Search for the cell housing the specified text and yield its (X, Y) center coordinate. 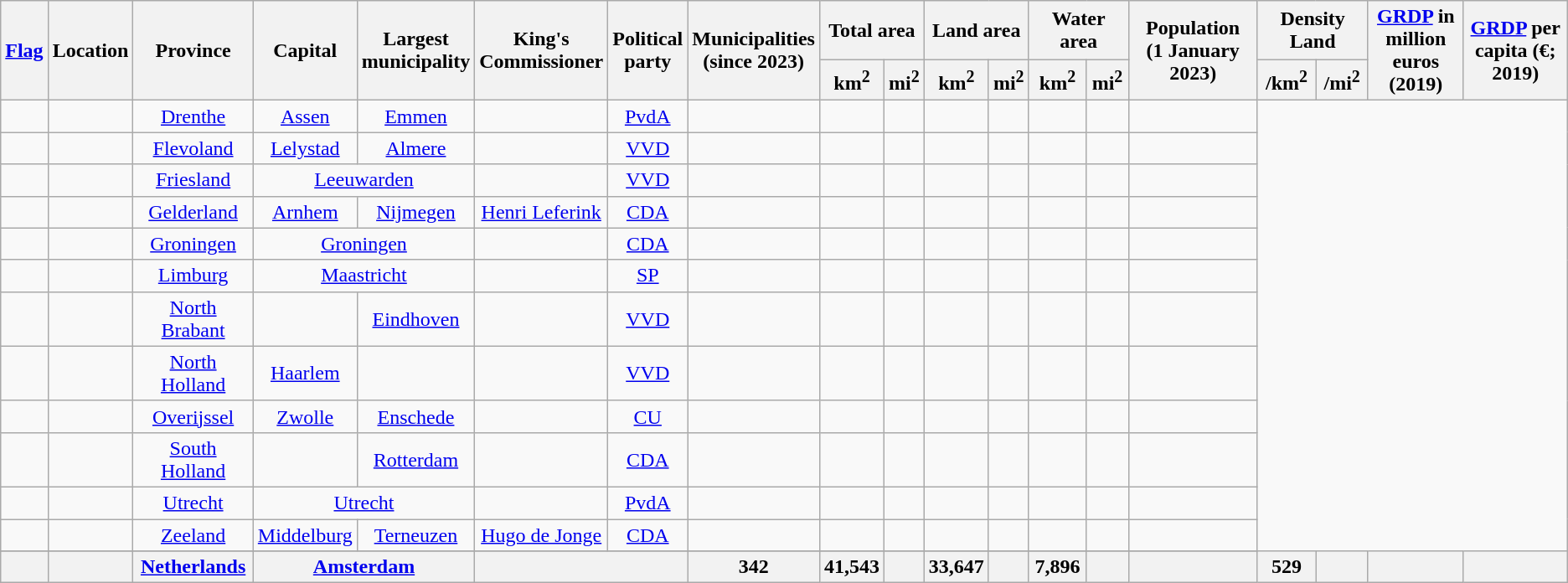
GRDP inmillion euros(2019) (1416, 50)
342 (754, 567)
529 (1287, 567)
Leeuwarden (364, 180)
Gelderland (193, 212)
Lelystad (305, 148)
Density Land (1313, 30)
Population (1 January 2023) (1193, 50)
Location (90, 50)
Water area (1079, 30)
SP (648, 276)
King'sCommissioner (541, 50)
Total area (871, 30)
Enschede (415, 416)
/mi2 (1342, 80)
Netherlands (193, 567)
Flag (24, 50)
Haarlem (305, 374)
North Holland (193, 374)
Drenthe (193, 116)
Hugo de Jonge (541, 535)
Flevoland (193, 148)
Province (193, 50)
33,647 (957, 567)
/km2 (1287, 80)
Emmen (415, 116)
Friesland (193, 180)
North Brabant (193, 318)
GRDP percapita (€; 2019) (1515, 50)
Nijmegen (415, 212)
Limburg (193, 276)
7,896 (1057, 567)
Assen (305, 116)
South Holland (193, 459)
Largestmunicipality (415, 50)
Arnhem (305, 212)
Eindhoven (415, 318)
Zwolle (305, 416)
Politicalparty (648, 50)
CU (648, 416)
Zeeland (193, 535)
Henri Leferink (541, 212)
Amsterdam (364, 567)
Terneuzen (415, 535)
Middelburg (305, 535)
Rotterdam (415, 459)
Overijssel (193, 416)
Almere (415, 148)
Land area (977, 30)
Maastricht (364, 276)
Capital (305, 50)
Municipalities (since 2023) (754, 50)
41,543 (851, 567)
